Scan for the cell matching the given text and deliver its [x, y] coordinate at center. 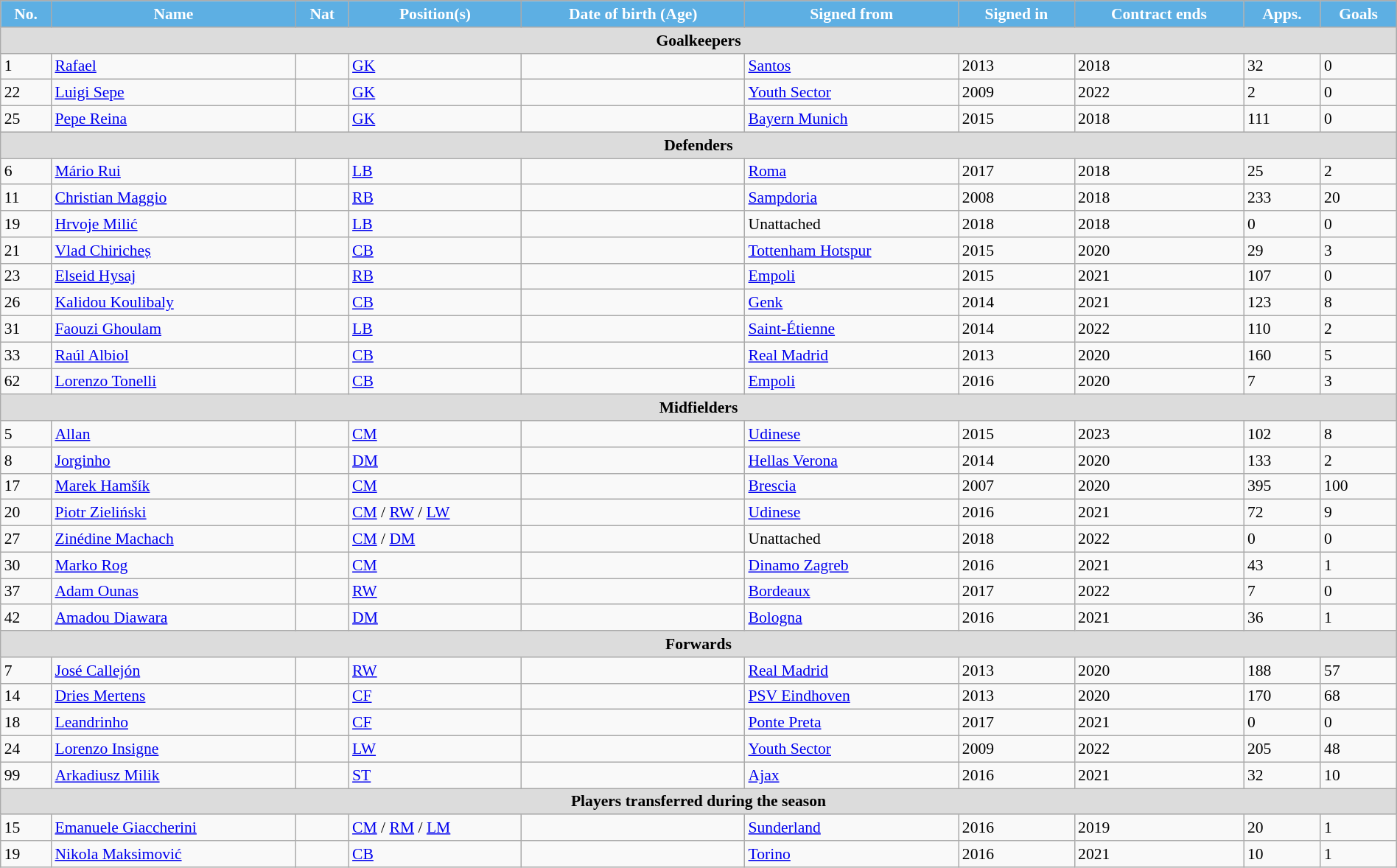
205 [1282, 749]
Brescia [852, 486]
Ajax [852, 775]
99 [27, 775]
Saint-Étienne [852, 329]
111 [1282, 119]
Bologna [852, 618]
Kalidou Koulibaly [173, 303]
Roma [852, 172]
ST [435, 775]
36 [1282, 618]
Sunderland [852, 828]
2008 [1017, 198]
33 [27, 355]
42 [27, 618]
110 [1282, 329]
Nikola Maksimović [173, 854]
Defenders [698, 145]
Players transferred during the season [698, 802]
Raúl Albiol [173, 355]
Genk [852, 303]
29 [1282, 251]
Rafael [173, 66]
Position(s) [435, 14]
Tottenham Hotspur [852, 251]
14 [27, 696]
Lorenzo Insigne [173, 749]
188 [1282, 671]
Allan [173, 434]
Signed from [852, 14]
26 [27, 303]
Sampdoria [852, 198]
CM / RM / LM [435, 828]
Forwards [698, 644]
No. [27, 14]
LW [435, 749]
11 [27, 198]
Luigi Sepe [173, 93]
Lorenzo Tonelli [173, 382]
2023 [1159, 434]
160 [1282, 355]
18 [27, 723]
15 [27, 828]
Faouzi Ghoulam [173, 329]
Goals [1359, 14]
57 [1359, 671]
22 [27, 93]
43 [1282, 565]
27 [27, 539]
37 [27, 592]
Goalkeepers [698, 41]
Amadou Diawara [173, 618]
6 [27, 172]
Zinédine Machach [173, 539]
133 [1282, 461]
Name [173, 14]
Torino [852, 854]
Marek Hamšík [173, 486]
Jorginho [173, 461]
21 [27, 251]
Santos [852, 66]
100 [1359, 486]
123 [1282, 303]
23 [27, 276]
48 [1359, 749]
Piotr Zieliński [173, 513]
30 [27, 565]
Arkadiusz Milik [173, 775]
PSV Eindhoven [852, 696]
Elseid Hysaj [173, 276]
Hellas Verona [852, 461]
Pepe Reina [173, 119]
395 [1282, 486]
68 [1359, 696]
Signed in [1017, 14]
2007 [1017, 486]
CM / RW / LW [435, 513]
Apps. [1282, 14]
2019 [1159, 828]
9 [1359, 513]
CM / DM [435, 539]
24 [27, 749]
233 [1282, 198]
Christian Maggio [173, 198]
Emanuele Giaccherini [173, 828]
17 [27, 486]
107 [1282, 276]
Mário Rui [173, 172]
170 [1282, 696]
Leandrinho [173, 723]
Midfielders [698, 408]
Contract ends [1159, 14]
José Callejón [173, 671]
Bordeaux [852, 592]
Adam Ounas [173, 592]
Ponte Preta [852, 723]
102 [1282, 434]
Nat [322, 14]
Dinamo Zagreb [852, 565]
Marko Rog [173, 565]
Hrvoje Milić [173, 224]
62 [27, 382]
Dries Mertens [173, 696]
31 [27, 329]
Vlad Chiricheș [173, 251]
Bayern Munich [852, 119]
Date of birth (Age) [634, 14]
72 [1282, 513]
